Capture the cell that displays the provided text and extract its [X, Y] central coordinate. 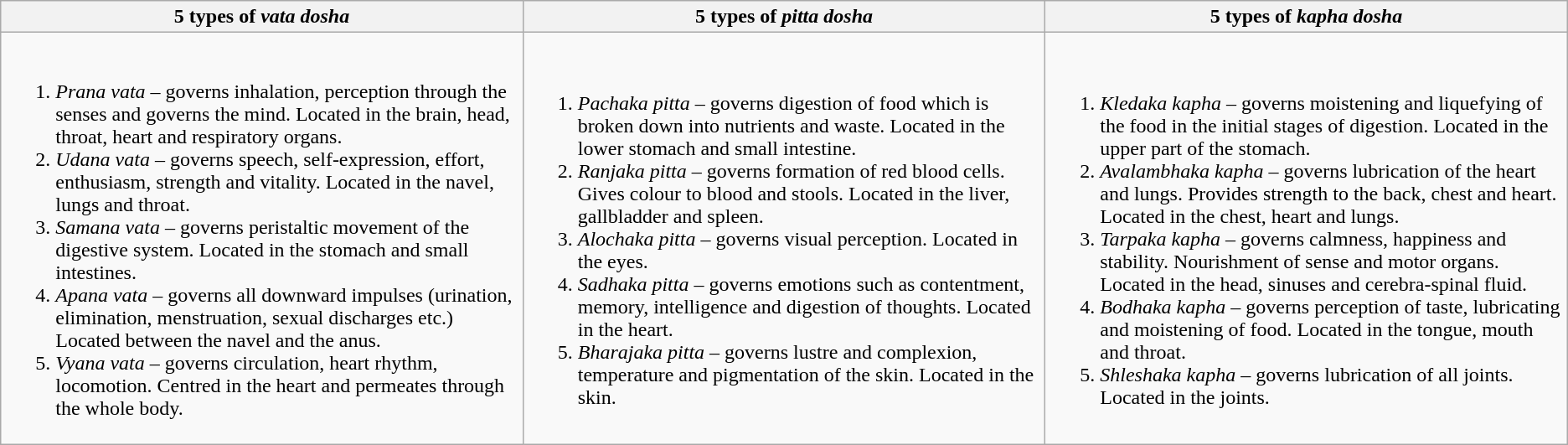
5 types of pitta dosha [784, 17]
5 types of kapha dosha [1307, 17]
5 types of vata dosha [261, 17]
